Capture the cell that displays the provided text and extract its (x, y) central coordinate. 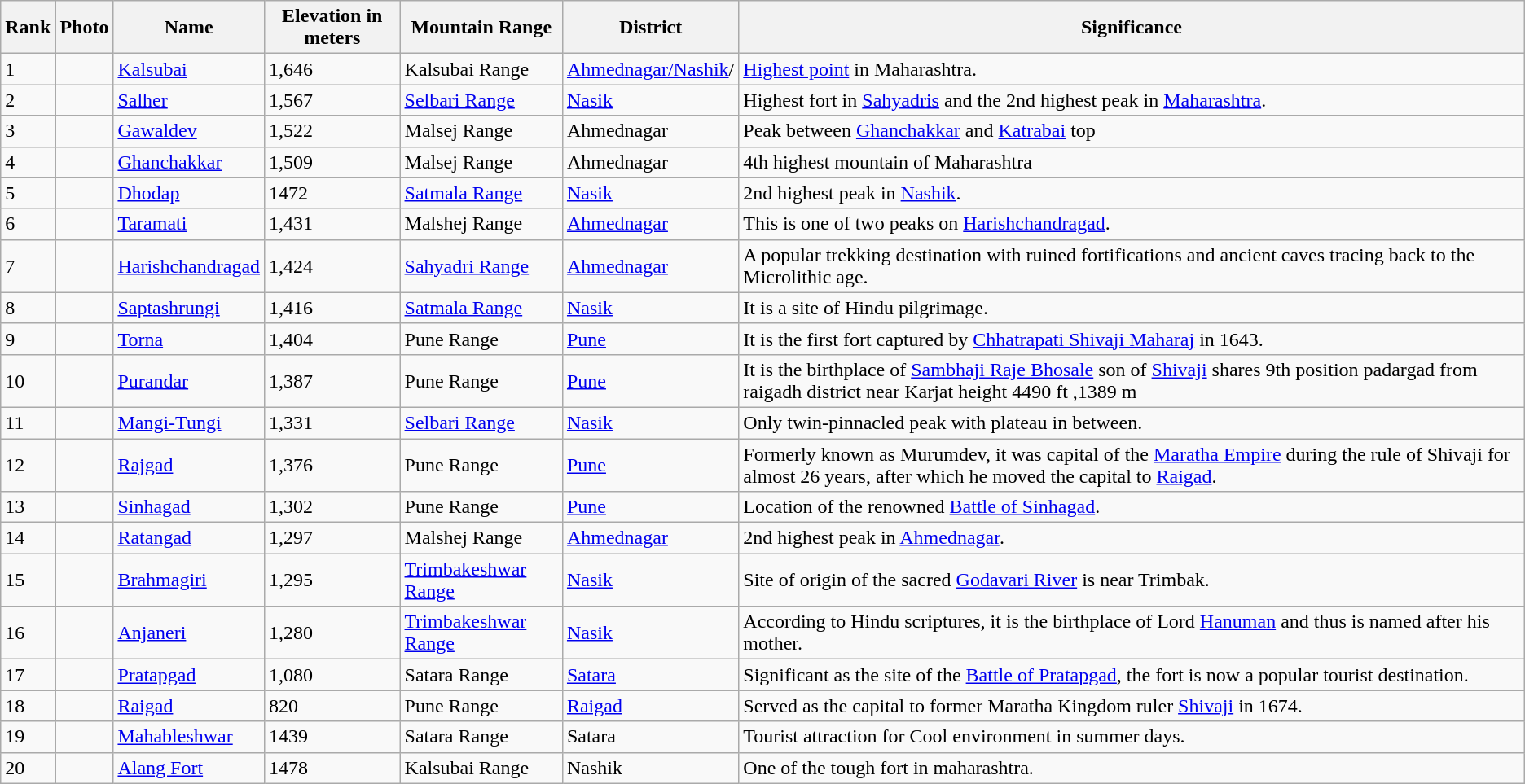
1,416 (332, 308)
1,331 (332, 423)
820 (332, 706)
Dhodap (189, 193)
1,080 (332, 675)
6 (28, 224)
1478 (332, 768)
18 (28, 706)
19 (28, 737)
1 (28, 69)
Nashik (650, 768)
10 (28, 381)
Peak between Ghanchakkar and Katrabai top (1132, 131)
One of the tough fort in maharashtra. (1132, 768)
2nd highest peak in Ahmednagar. (1132, 538)
Photo (85, 28)
Significant as the site of the Battle of Pratapgad, the fort is now a popular tourist destination. (1132, 675)
1472 (332, 193)
Pratapgad (189, 675)
3 (28, 131)
Location of the renowned Battle of Sinhagad. (1132, 507)
Brahmagiri (189, 580)
4th highest mountain of Maharashtra (1132, 162)
It is the first fort captured by Chhatrapati Shivaji Maharaj in 1643. (1132, 339)
1,431 (332, 224)
14 (28, 538)
Significance (1132, 28)
Kalsubai (189, 69)
1,424 (332, 265)
Torna (189, 339)
Highest fort in Sahyadris and the 2nd highest peak in Maharashtra. (1132, 100)
Harishchandragad (189, 265)
Served as the capital to former Maratha Kingdom ruler Shivaji in 1674. (1132, 706)
15 (28, 580)
Name (189, 28)
According to Hindu scriptures, it is the birthplace of Lord Hanuman and thus is named after his mother. (1132, 633)
1,387 (332, 381)
Rank (28, 28)
Mahableshwar (189, 737)
Gawaldev (189, 131)
Purandar (189, 381)
Rajgad (189, 464)
Site of origin of the sacred Godavari River is near Trimbak. (1132, 580)
Tourist attraction for Cool environment in summer days. (1132, 737)
2 (28, 100)
1,567 (332, 100)
8 (28, 308)
1,522 (332, 131)
20 (28, 768)
1,404 (332, 339)
A popular trekking destination with ruined fortifications and ancient caves tracing back to the Microlithic age. (1132, 265)
1,280 (332, 633)
Elevation in meters (332, 28)
This is one of two peaks on Harishchandragad. (1132, 224)
1,295 (332, 580)
1,646 (332, 69)
2nd highest peak in Nashik. (1132, 193)
Anjaneri (189, 633)
Mangi-Tungi (189, 423)
1,376 (332, 464)
District (650, 28)
Salher (189, 100)
Highest point in Maharashtra. (1132, 69)
1,509 (332, 162)
Sahyadri Range (481, 265)
11 (28, 423)
9 (28, 339)
It is the birthplace of Sambhaji Raje Bhosale son of Shivaji shares 9th position padargad from raigadh district near Karjat height 4490 ft ,1389 m (1132, 381)
1,297 (332, 538)
4 (28, 162)
7 (28, 265)
17 (28, 675)
Ratangad (189, 538)
1,302 (332, 507)
Mountain Range (481, 28)
13 (28, 507)
Only twin-pinnacled peak with plateau in between. (1132, 423)
16 (28, 633)
Taramati (189, 224)
Ahmednagar/Nashik/ (650, 69)
Alang Fort (189, 768)
It is a site of Hindu pilgrimage. (1132, 308)
12 (28, 464)
Saptashrungi (189, 308)
1439 (332, 737)
Sinhagad (189, 507)
5 (28, 193)
Ghanchakkar (189, 162)
